Extract the [x, y] coordinate from the center of the cell holding the provided text.  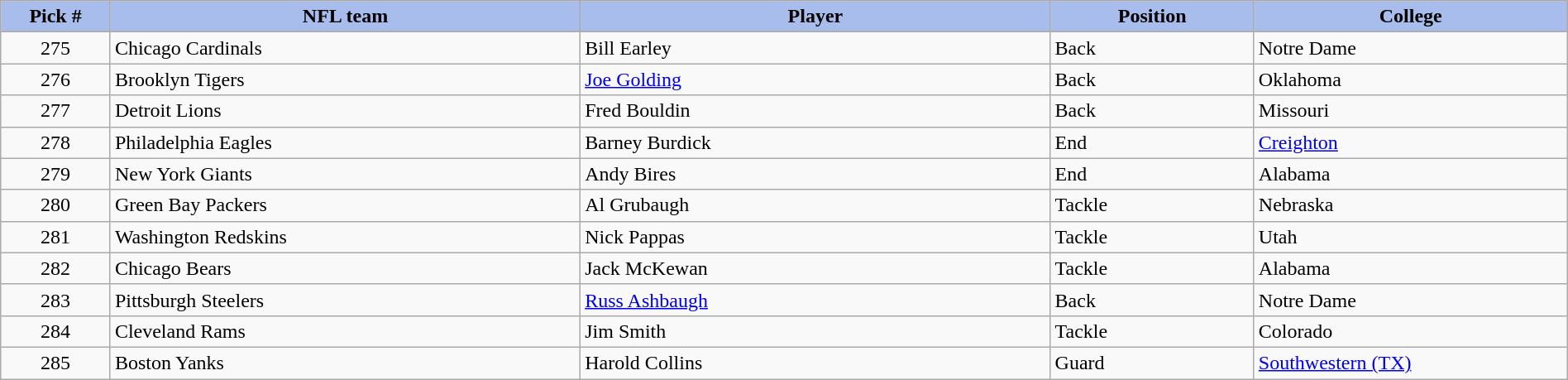
Jim Smith [815, 331]
Chicago Bears [345, 268]
New York Giants [345, 174]
277 [56, 111]
Green Bay Packers [345, 205]
Nebraska [1411, 205]
Nick Pappas [815, 237]
Pick # [56, 17]
281 [56, 237]
Oklahoma [1411, 79]
Washington Redskins [345, 237]
Chicago Cardinals [345, 48]
Southwestern (TX) [1411, 363]
Brooklyn Tigers [345, 79]
280 [56, 205]
Creighton [1411, 142]
Position [1152, 17]
275 [56, 48]
Harold Collins [815, 363]
Jack McKewan [815, 268]
NFL team [345, 17]
Bill Earley [815, 48]
Philadelphia Eagles [345, 142]
278 [56, 142]
Utah [1411, 237]
276 [56, 79]
Missouri [1411, 111]
Detroit Lions [345, 111]
Andy Bires [815, 174]
283 [56, 300]
Boston Yanks [345, 363]
285 [56, 363]
Fred Bouldin [815, 111]
Cleveland Rams [345, 331]
Player [815, 17]
Al Grubaugh [815, 205]
College [1411, 17]
279 [56, 174]
Russ Ashbaugh [815, 300]
Barney Burdick [815, 142]
284 [56, 331]
Guard [1152, 363]
Pittsburgh Steelers [345, 300]
282 [56, 268]
Joe Golding [815, 79]
Colorado [1411, 331]
